Provide the [x, y] coordinate of the cell's center where the given text is located.  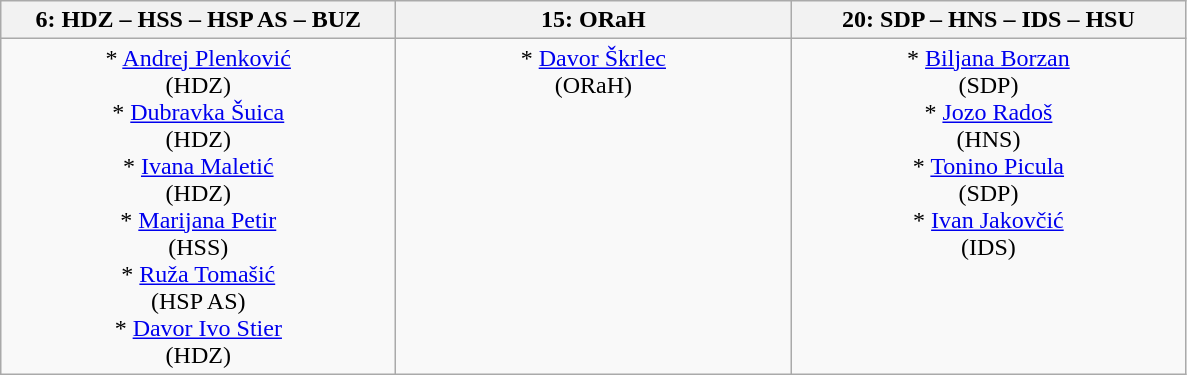
* Andrej Plenković (HDZ)* Dubravka Šuica (HDZ)* Ivana Maletić (HDZ)* Marijana Petir (HSS)* Ruža Tomašić (HSP AS) * Davor Ivo Stier (HDZ) [198, 206]
20: SDP – HNS – IDS – HSU [988, 20]
6: HDZ – HSS – HSP AS – BUZ [198, 20]
15: ORaH [594, 20]
* Biljana Borzan (SDP) * Jozo Radoš (HNS) * Tonino Picula (SDP) * Ivan Jakovčić (IDS) [988, 206]
* Davor Škrlec (ORaH) [594, 206]
